Scan for the cell matching the given text and deliver its (X, Y) coordinate at center. 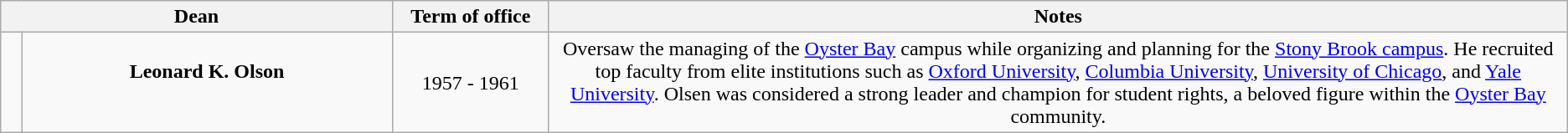
Notes (1058, 17)
Term of office (471, 17)
1957 - 1961 (471, 82)
Dean (197, 17)
Leonard K. Olson (208, 82)
